Pinpoint the cell where the given text exists, returning its [x, y] midpoint coordinate. 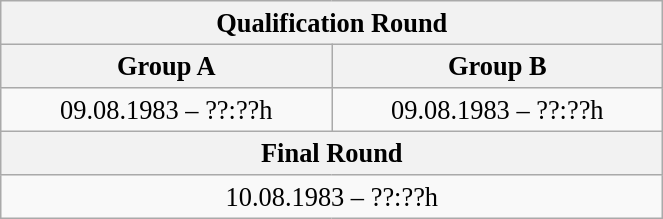
Group A [166, 66]
Group B [498, 66]
Qualification Round [332, 22]
10.08.1983 – ??:??h [332, 197]
Final Round [332, 153]
